Return (x, y) of the center of cell containing provided text 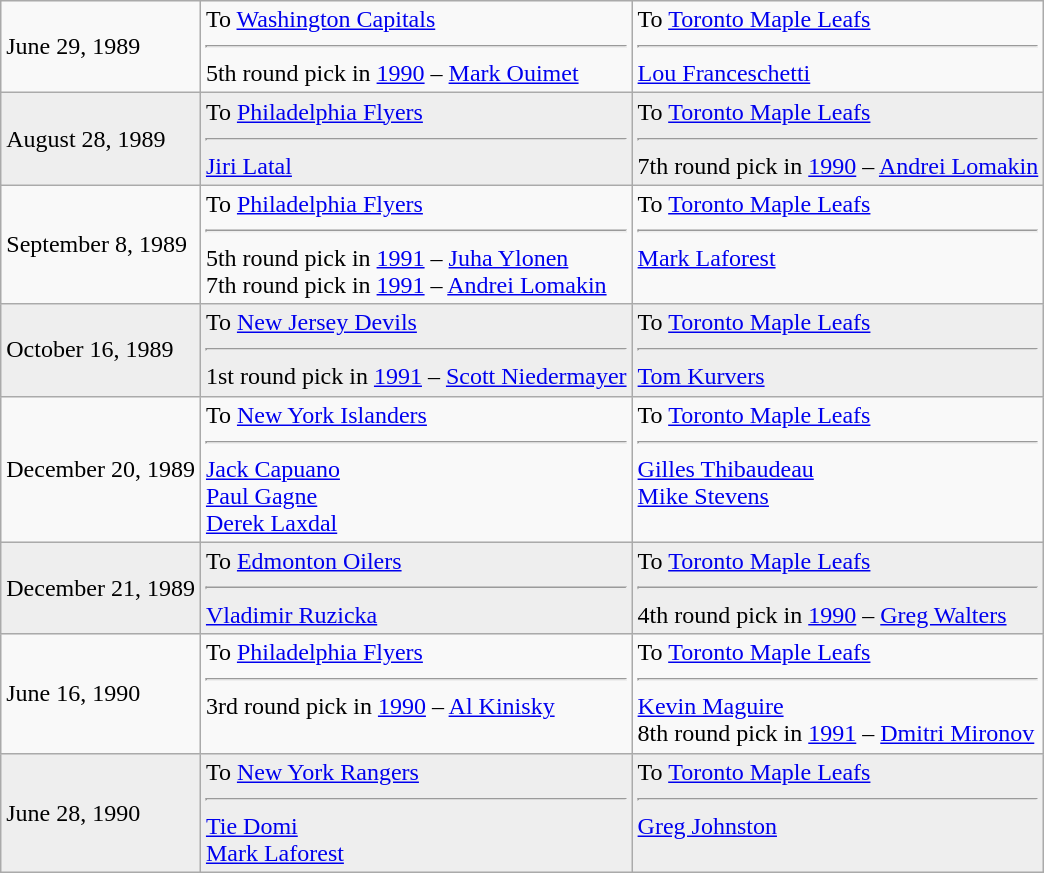
December 20, 1989 (101, 469)
To Toronto Maple LeafsGilles Thibaudeau Mike Stevens (838, 469)
June 29, 1989 (101, 47)
To Toronto Maple LeafsMark Laforest (838, 244)
June 16, 1990 (101, 694)
September 8, 1989 (101, 244)
To Toronto Maple LeafsTom Kurvers (838, 350)
To Toronto Maple LeafsLou Franceschetti (838, 47)
To New Jersey Devils1st round pick in 1991 – Scott Niedermayer (416, 350)
October 16, 1989 (101, 350)
December 21, 1989 (101, 588)
To New York RangersTie Domi Mark Laforest (416, 812)
To Toronto Maple Leafs7th round pick in 1990 – Andrei Lomakin (838, 139)
To Philadelphia Flyers5th round pick in 1991 – Juha Ylonen 7th round pick in 1991 – Andrei Lomakin (416, 244)
To Washington Capitals5th round pick in 1990 – Mark Ouimet (416, 47)
To Toronto Maple LeafsGreg Johnston (838, 812)
June 28, 1990 (101, 812)
To Toronto Maple Leafs4th round pick in 1990 – Greg Walters (838, 588)
To Philadelphia Flyers3rd round pick in 1990 – Al Kinisky (416, 694)
To Philadelphia FlyersJiri Latal (416, 139)
To Edmonton OilersVladimir Ruzicka (416, 588)
To Toronto Maple LeafsKevin Maguire 8th round pick in 1991 – Dmitri Mironov (838, 694)
To New York IslandersJack Capuano Paul Gagne Derek Laxdal (416, 469)
August 28, 1989 (101, 139)
